Scan for the cell matching the given text and deliver its [x, y] coordinate at center. 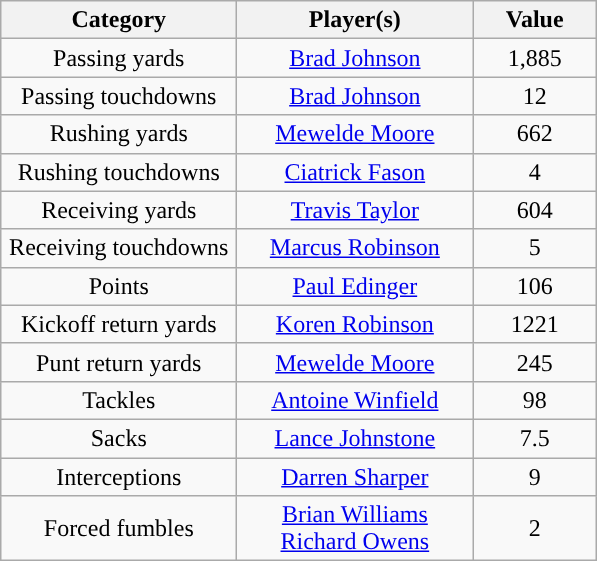
604 [535, 210]
Receiving touchdowns [119, 248]
Antoine Winfield [355, 400]
Category [119, 20]
Ciatrick Fason [355, 172]
Lance Johnstone [355, 438]
1221 [535, 324]
Darren Sharper [355, 477]
Rushing yards [119, 134]
Koren Robinson [355, 324]
Points [119, 286]
Player(s) [355, 20]
1,885 [535, 58]
98 [535, 400]
5 [535, 248]
Passing yards [119, 58]
7.5 [535, 438]
9 [535, 477]
Paul Edinger [355, 286]
Punt return yards [119, 362]
Brian Williams Richard Owens [355, 528]
662 [535, 134]
245 [535, 362]
Forced fumbles [119, 528]
Value [535, 20]
Receiving yards [119, 210]
Interceptions [119, 477]
12 [535, 96]
Rushing touchdowns [119, 172]
4 [535, 172]
106 [535, 286]
Kickoff return yards [119, 324]
Passing touchdowns [119, 96]
Marcus Robinson [355, 248]
2 [535, 528]
Tackles [119, 400]
Travis Taylor [355, 210]
Sacks [119, 438]
